Detect which cell encompasses the target text, then output its (X, Y) center coordinate. 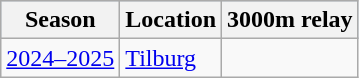
2024–2025 (60, 58)
Location (171, 20)
Season (60, 20)
Tilburg (171, 58)
3000m relay (290, 20)
